Search for the cell housing the specified text and yield its [x, y] center coordinate. 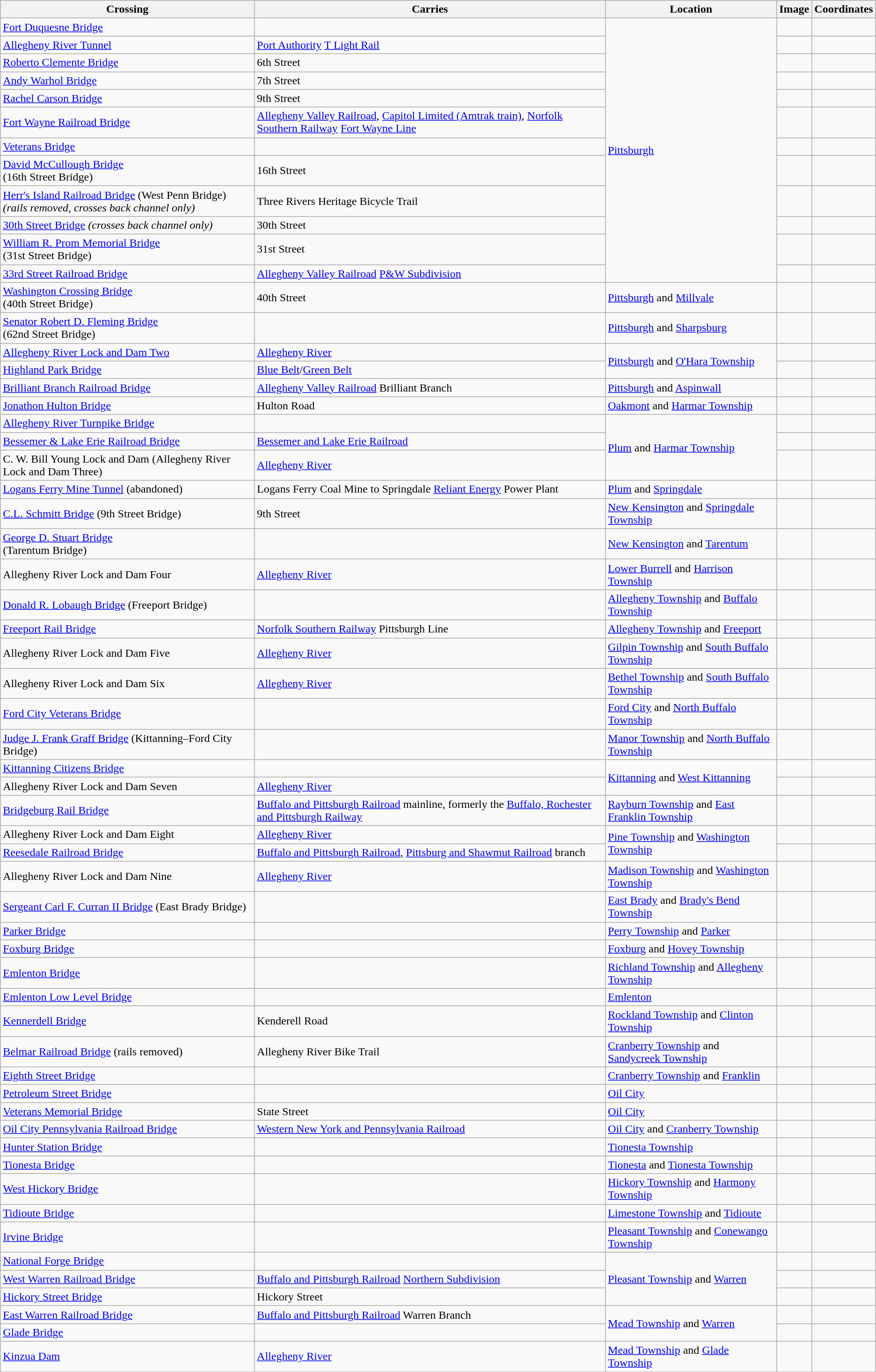
Oakmont and Harmar Township [691, 406]
New Kensington and Tarentum [691, 544]
Image [795, 9]
Manor Township and North Buffalo Township [691, 745]
George D. Stuart Bridge(Tarentum Bridge) [127, 544]
Crossing [127, 9]
David McCullough Bridge(16th Street Bridge) [127, 170]
Perry Township and Parker [691, 931]
Limestone Township and Tidioute [691, 1213]
C.L. Schmitt Bridge (9th Street Bridge) [127, 514]
Allegheny River Lock and Dam Four [127, 574]
Ford City and North Buffalo Township [691, 714]
30th Street Bridge (crosses back channel only) [127, 225]
Hunter Station Bridge [127, 1147]
Cranberry Township and Franklin [691, 1076]
33rd Street Railroad Bridge [127, 274]
40th Street [430, 298]
Bridgeburg Rail Bridge [127, 810]
Hickory Street Bridge [127, 1297]
C. W. Bill Young Lock and Dam (Allegheny River Lock and Dam Three) [127, 465]
Kittanning Citizens Bridge [127, 769]
Brilliant Branch Railroad Bridge [127, 388]
William R. Prom Memorial Bridge(31st Street Bridge) [127, 249]
Hulton Road [430, 406]
Herr's Island Railroad Bridge (West Penn Bridge)(rails removed, crosses back channel only) [127, 201]
Hickory Street [430, 1297]
Allegheny Township and Freeport [691, 629]
Foxburg Bridge [127, 949]
Pittsburgh and Aspinwall [691, 388]
Ford City Veterans Bridge [127, 714]
New Kensington and Springdale Township [691, 514]
Kittanning and West Kittanning [691, 777]
Pittsburgh and Millvale [691, 298]
Coordinates [844, 9]
Pittsburgh [691, 151]
Tidioute Bridge [127, 1213]
Pittsburgh and O'Hara Township [691, 361]
Hickory Township and Harmony Township [691, 1189]
Allegheny River Lock and Dam Six [127, 684]
Judge J. Frank Graff Bridge (Kittanning–Ford City Bridge) [127, 745]
Allegheny River Lock and Dam Two [127, 352]
Belmar Railroad Bridge (rails removed) [127, 1052]
Highland Park Bridge [127, 370]
Veterans Memorial Bridge [127, 1111]
Kennerdell Bridge [127, 1021]
Western New York and Pennsylvania Railroad [430, 1129]
Blue Belt/Green Belt [430, 370]
Allegheny Township and Buffalo Township [691, 604]
Pleasant Township and Warren [691, 1279]
Rachel Carson Bridge [127, 98]
Tionesta and Tionesta Township [691, 1165]
Gilpin Township and South Buffalo Township [691, 653]
Allegheny River Bike Trail [430, 1052]
Pleasant Township and Conewango Township [691, 1237]
Buffalo and Pittsburgh Railroad, Pittsburg and Shawmut Railroad branch [430, 852]
31st Street [430, 249]
Eighth Street Bridge [127, 1076]
16th Street [430, 170]
Senator Robert D. Fleming Bridge(62nd Street Bridge) [127, 328]
Andy Warhol Bridge [127, 80]
Foxburg and Hovey Township [691, 949]
Plum and Harmar Township [691, 447]
Donald R. Lobaugh Bridge (Freeport Bridge) [127, 604]
Allegheny River Lock and Dam Seven [127, 786]
Buffalo and Pittsburgh Railroad mainline, formerly the Buffalo, Rochester and Pittsburgh Railway [430, 810]
Allegheny Valley Railroad P&W Subdivision [430, 274]
Port Authority T Light Rail [430, 45]
Mead Township and Glade Township [691, 1357]
Emlenton Low Level Bridge [127, 997]
West Hickory Bridge [127, 1189]
Allegheny River Tunnel [127, 45]
Jonathon Hulton Bridge [127, 406]
Pittsburgh and Sharpsburg [691, 328]
Allegheny River Lock and Dam Nine [127, 877]
Sergeant Carl F. Curran II Bridge (East Brady Bridge) [127, 907]
7th Street [430, 80]
Kenderell Road [430, 1021]
Bessemer & Lake Erie Railroad Bridge [127, 441]
30th Street [430, 225]
Buffalo and Pittsburgh Railroad Northern Subdivision [430, 1279]
6th Street [430, 63]
Fort Duquesne Bridge [127, 27]
Allegheny River Turnpike Bridge [127, 423]
East Brady and Brady's Bend Township [691, 907]
Fort Wayne Railroad Bridge [127, 123]
Bessemer and Lake Erie Railroad [430, 441]
Freeport Rail Bridge [127, 629]
Allegheny River Lock and Dam Eight [127, 835]
Glade Bridge [127, 1332]
Washington Crossing Bridge(40th Street Bridge) [127, 298]
Tionesta Bridge [127, 1165]
Parker Bridge [127, 931]
Allegheny Valley Railroad, Capitol Limited (Amtrak train), Norfolk Southern Railway Fort Wayne Line [430, 123]
Madison Township and Washington Township [691, 877]
Roberto Clemente Bridge [127, 63]
Allegheny River Lock and Dam Five [127, 653]
Rayburn Township and East Franklin Township [691, 810]
Mead Township and Warren [691, 1323]
Emlenton [691, 997]
Plum and Springdale [691, 489]
Emlenton Bridge [127, 973]
Logans Ferry Mine Tunnel (abandoned) [127, 489]
Oil City Pennsylvania Railroad Bridge [127, 1129]
Bethel Township and South Buffalo Township [691, 684]
Cranberry Township and Sandycreek Township [691, 1052]
Rockland Township and Clinton Township [691, 1021]
Buffalo and Pittsburgh Railroad Warren Branch [430, 1314]
Three Rivers Heritage Bicycle Trail [430, 201]
Irvine Bridge [127, 1237]
Location [691, 9]
Richland Township and Allegheny Township [691, 973]
Veterans Bridge [127, 146]
Carries [430, 9]
Kinzua Dam [127, 1357]
Oil City and Cranberry Township [691, 1129]
East Warren Railroad Bridge [127, 1314]
Logans Ferry Coal Mine to Springdale Reliant Energy Power Plant [430, 489]
Pine Township and Washington Township [691, 843]
Petroleum Street Bridge [127, 1094]
Tionesta Township [691, 1147]
Lower Burrell and Harrison Township [691, 574]
Allegheny Valley Railroad Brilliant Branch [430, 388]
Norfolk Southern Railway Pittsburgh Line [430, 629]
West Warren Railroad Bridge [127, 1279]
State Street [430, 1111]
National Forge Bridge [127, 1261]
Reesedale Railroad Bridge [127, 852]
